Return the [x, y] coordinate for the center point of the cell that contains the specified text.  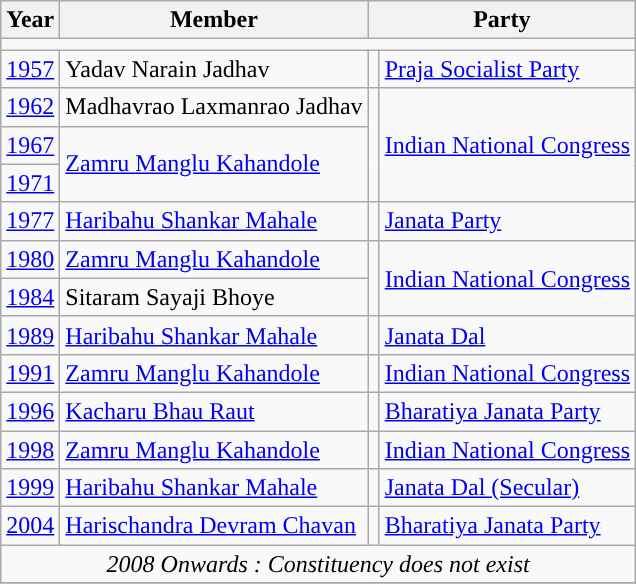
1971 [30, 183]
Member [214, 20]
Kacharu Bhau Raut [214, 411]
1999 [30, 488]
Party [502, 20]
Sitaram Sayaji Bhoye [214, 297]
1996 [30, 411]
Madhavrao Laxmanrao Jadhav [214, 107]
Yadav Narain Jadhav [214, 69]
Janata Dal (Secular) [507, 488]
Year [30, 20]
1980 [30, 259]
Harischandra Devram Chavan [214, 526]
1984 [30, 297]
1967 [30, 145]
1962 [30, 107]
Praja Socialist Party [507, 69]
1991 [30, 373]
1998 [30, 449]
1977 [30, 221]
Janata Dal [507, 335]
2008 Onwards : Constituency does not exist [318, 564]
Janata Party [507, 221]
1957 [30, 69]
1989 [30, 335]
2004 [30, 526]
